Determine the [X, Y] coordinate at the center of the cell enclosing the given text.  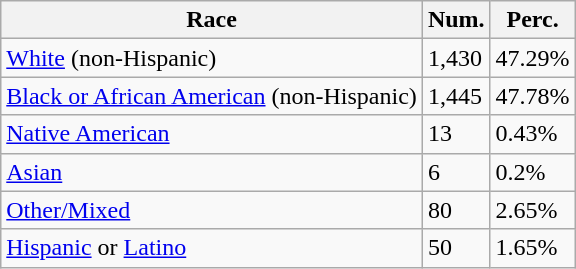
50 [456, 248]
1.65% [532, 248]
47.29% [532, 58]
Race [212, 20]
Hispanic or Latino [212, 248]
Asian [212, 172]
2.65% [532, 210]
Perc. [532, 20]
0.2% [532, 172]
White (non-Hispanic) [212, 58]
Num. [456, 20]
80 [456, 210]
Other/Mixed [212, 210]
13 [456, 134]
0.43% [532, 134]
1,445 [456, 96]
Native American [212, 134]
Black or African American (non-Hispanic) [212, 96]
47.78% [532, 96]
6 [456, 172]
1,430 [456, 58]
